Identify which cell holds the provided text, then report its (x, y) central coordinate. 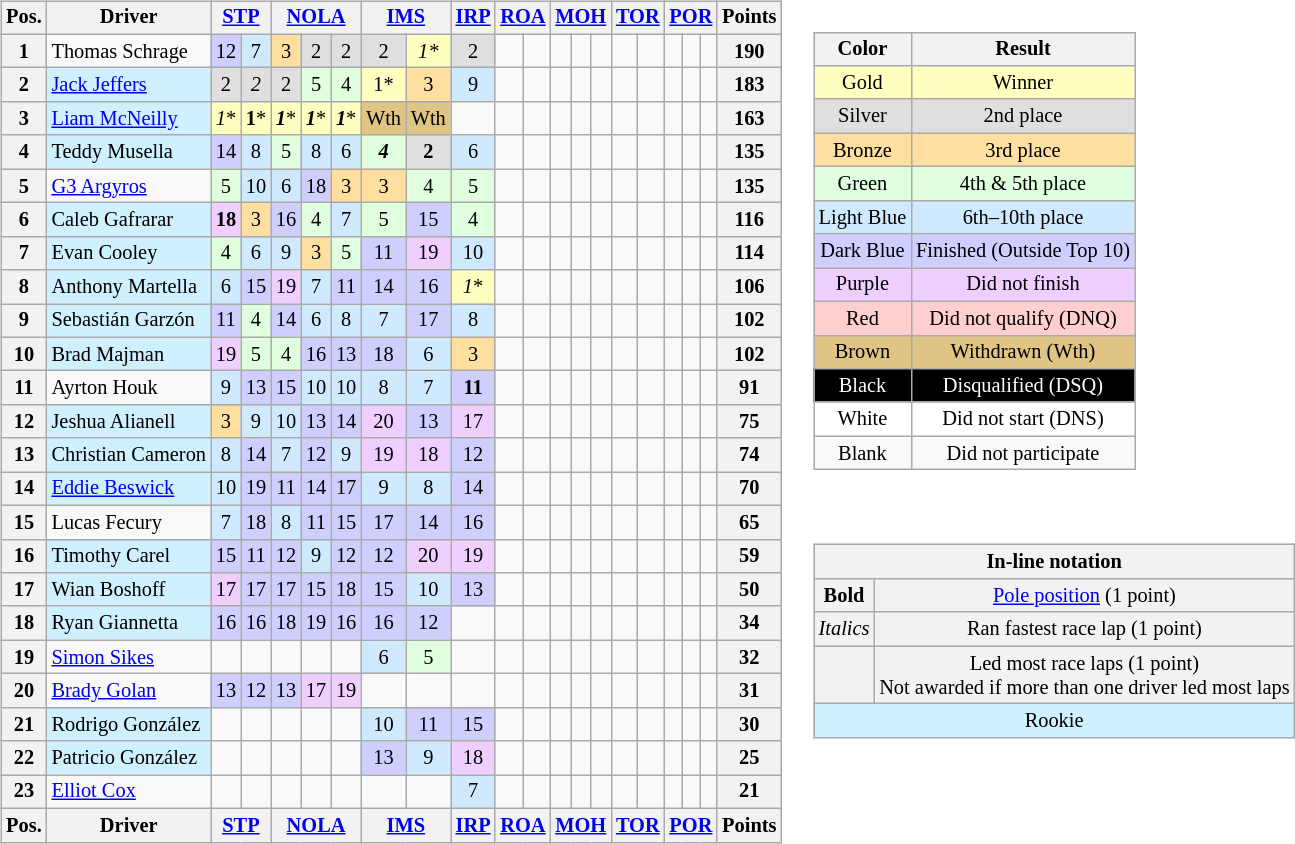
114 (749, 253)
Rookie (1054, 721)
Pole position (1 point) (1084, 596)
Elliot Cox (129, 792)
2nd place (1023, 116)
65 (749, 522)
Caleb Gafrarar (129, 220)
Teddy Musella (129, 152)
Simon Sikes (129, 657)
Lucas Fecury (129, 522)
Did not qualify (DNQ) (1023, 318)
Italics (844, 629)
30 (749, 724)
Bronze (862, 150)
Rodrigo González (129, 724)
Brad Majman (129, 354)
Silver (862, 116)
Thomas Schrage (129, 51)
Black (862, 386)
Withdrawn (Wth) (1023, 352)
163 (749, 119)
Result (1023, 49)
74 (749, 455)
Led most race laps (1 point)Not awarded if more than one driver led most laps (1084, 675)
Anthony Martella (129, 287)
Bold (844, 596)
Jack Jeffers (129, 85)
Dark Blue (862, 251)
G3 Argyros (129, 186)
32 (749, 657)
1 (24, 51)
Color (862, 49)
183 (749, 85)
Did not finish (1023, 285)
Ran fastest race lap (1 point) (1084, 629)
106 (749, 287)
White (862, 419)
Patricio González (129, 758)
Disqualified (DSQ) (1023, 386)
Ryan Giannetta (129, 623)
116 (749, 220)
Blank (862, 453)
Timothy Carel (129, 556)
Light Blue (862, 217)
Purple (862, 285)
70 (749, 489)
Christian Cameron (129, 455)
Wian Boshoff (129, 590)
In-line notation (1054, 562)
75 (749, 422)
Red (862, 318)
Green (862, 184)
23 (24, 792)
Liam McNeilly (129, 119)
Sebastián Garzón (129, 321)
Ayrton Houk (129, 388)
59 (749, 556)
Evan Cooley (129, 253)
4th & 5th place (1023, 184)
6th–10th place (1023, 217)
31 (749, 691)
3rd place (1023, 150)
Eddie Beswick (129, 489)
Brown (862, 352)
Brady Golan (129, 691)
Gold (862, 83)
91 (749, 388)
Did not start (DNS) (1023, 419)
34 (749, 623)
Finished (Outside Top 10) (1023, 251)
Jeshua Alianell (129, 422)
50 (749, 590)
Did not participate (1023, 453)
Winner (1023, 83)
190 (749, 51)
22 (24, 758)
25 (749, 758)
